From the cell containing the given text, extract its center point as [X, Y] coordinate. 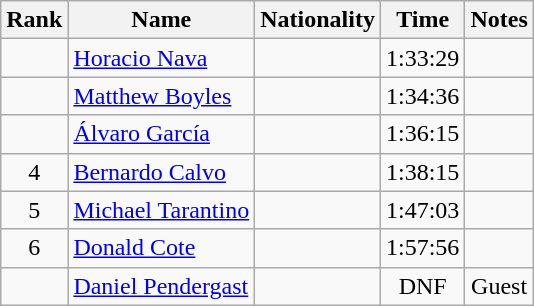
Nationality [318, 20]
6 [34, 248]
Michael Tarantino [162, 210]
1:34:36 [422, 96]
5 [34, 210]
Name [162, 20]
Time [422, 20]
Álvaro García [162, 134]
1:33:29 [422, 58]
Daniel Pendergast [162, 286]
Bernardo Calvo [162, 172]
DNF [422, 286]
1:47:03 [422, 210]
1:57:56 [422, 248]
Guest [499, 286]
Horacio Nava [162, 58]
1:38:15 [422, 172]
Matthew Boyles [162, 96]
1:36:15 [422, 134]
Notes [499, 20]
4 [34, 172]
Rank [34, 20]
Donald Cote [162, 248]
